From the cell containing the given text, extract its center point as [X, Y] coordinate. 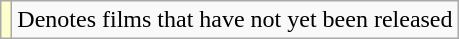
Denotes films that have not yet been released [235, 20]
